Scan for the cell matching the given text and deliver its (x, y) coordinate at center. 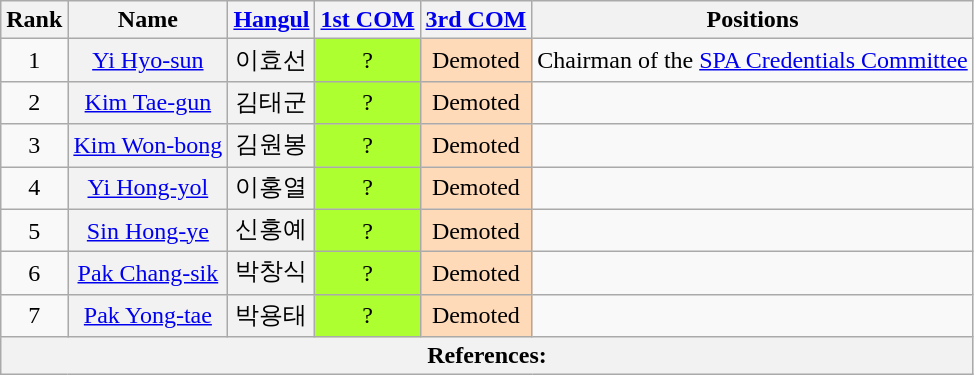
Pak Yong-tae (148, 316)
References: (487, 356)
Yi Hong-yol (148, 188)
Rank (34, 20)
Chairman of the SPA Credentials Committee (752, 60)
Kim Tae-gun (148, 102)
Positions (752, 20)
3 (34, 146)
1st COM (368, 20)
2 (34, 102)
3rd COM (476, 20)
이효선 (272, 60)
김원봉 (272, 146)
박용태 (272, 316)
신홍예 (272, 230)
5 (34, 230)
김태군 (272, 102)
7 (34, 316)
Hangul (272, 20)
4 (34, 188)
Pak Chang-sik (148, 274)
이홍열 (272, 188)
Name (148, 20)
Kim Won-bong (148, 146)
1 (34, 60)
6 (34, 274)
박창식 (272, 274)
Yi Hyo-sun (148, 60)
Sin Hong-ye (148, 230)
